Provide the [X, Y] coordinate of the cell's center where the given text is located.  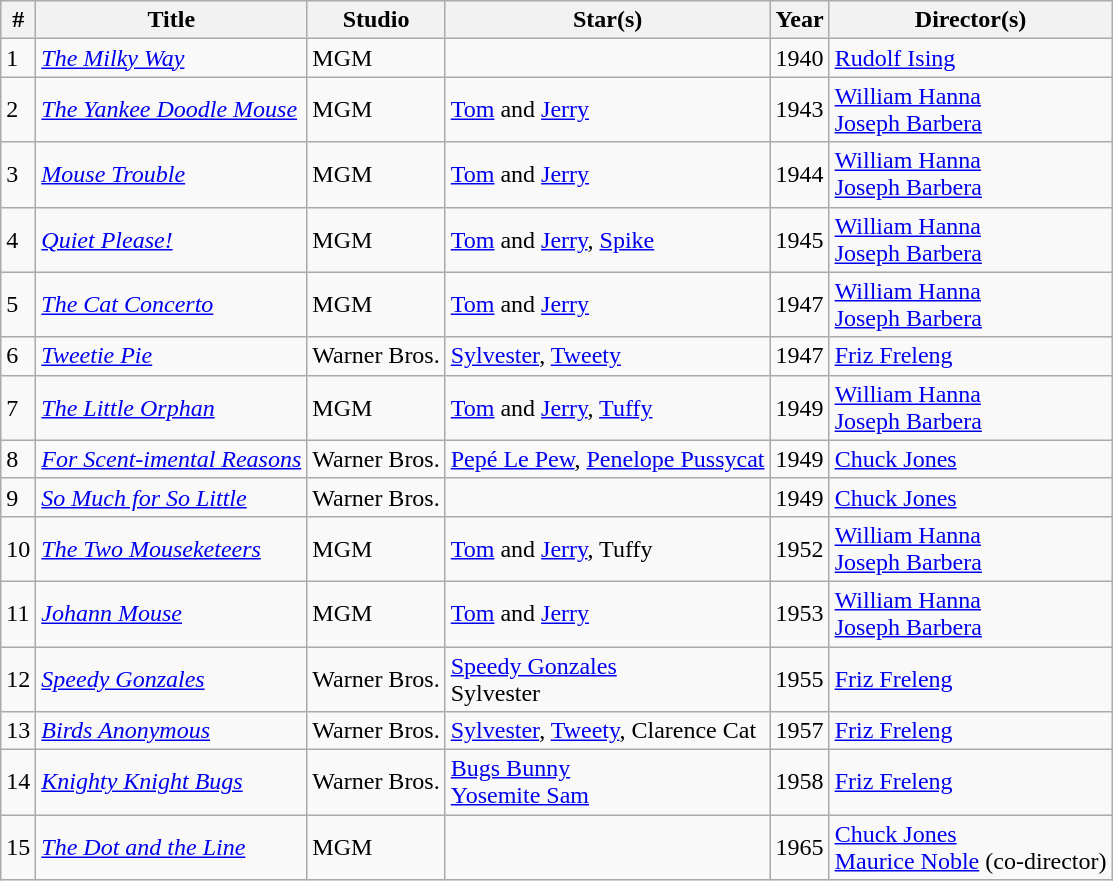
Birds Anonymous [172, 731]
1953 [800, 614]
Studio [376, 20]
9 [18, 497]
Speedy Gonzales [172, 678]
8 [18, 459]
12 [18, 678]
2 [18, 110]
Speedy GonzalesSylvester [608, 678]
1944 [800, 174]
The Two Mouseketeers [172, 548]
10 [18, 548]
6 [18, 356]
Rudolf Ising [970, 58]
14 [18, 782]
Chuck JonesMaurice Noble (co-director) [970, 848]
1958 [800, 782]
Star(s) [608, 20]
1965 [800, 848]
15 [18, 848]
13 [18, 731]
1955 [800, 678]
Sylvester, Tweety [608, 356]
4 [18, 240]
1952 [800, 548]
Pepé Le Pew, Penelope Pussycat [608, 459]
1943 [800, 110]
3 [18, 174]
Mouse Trouble [172, 174]
Tom and Jerry, Spike [608, 240]
Quiet Please! [172, 240]
The Yankee Doodle Mouse [172, 110]
1957 [800, 731]
1945 [800, 240]
1 [18, 58]
Bugs BunnyYosemite Sam [608, 782]
1940 [800, 58]
For Scent-imental Reasons [172, 459]
Knighty Knight Bugs [172, 782]
Year [800, 20]
Tweetie Pie [172, 356]
The Dot and the Line [172, 848]
7 [18, 408]
The Cat Concerto [172, 304]
Sylvester, Tweety, Clarence Cat [608, 731]
11 [18, 614]
The Little Orphan [172, 408]
Johann Mouse [172, 614]
# [18, 20]
5 [18, 304]
The Milky Way [172, 58]
Title [172, 20]
Director(s) [970, 20]
So Much for So Little [172, 497]
